Scan for the cell matching the given text and deliver its [x, y] coordinate at center. 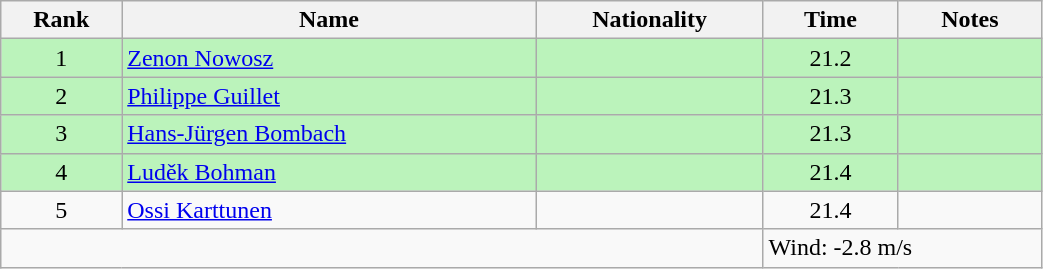
5 [62, 210]
Name [330, 20]
Zenon Nowosz [330, 58]
1 [62, 58]
Ossi Karttunen [330, 210]
4 [62, 172]
Time [830, 20]
2 [62, 96]
21.2 [830, 58]
Nationality [650, 20]
Hans-Jürgen Bombach [330, 134]
Luděk Bohman [330, 172]
Rank [62, 20]
Philippe Guillet [330, 96]
3 [62, 134]
Wind: -2.8 m/s [902, 248]
Notes [970, 20]
